Find where the given text appears and provide that cell's center as (x, y) coordinate. 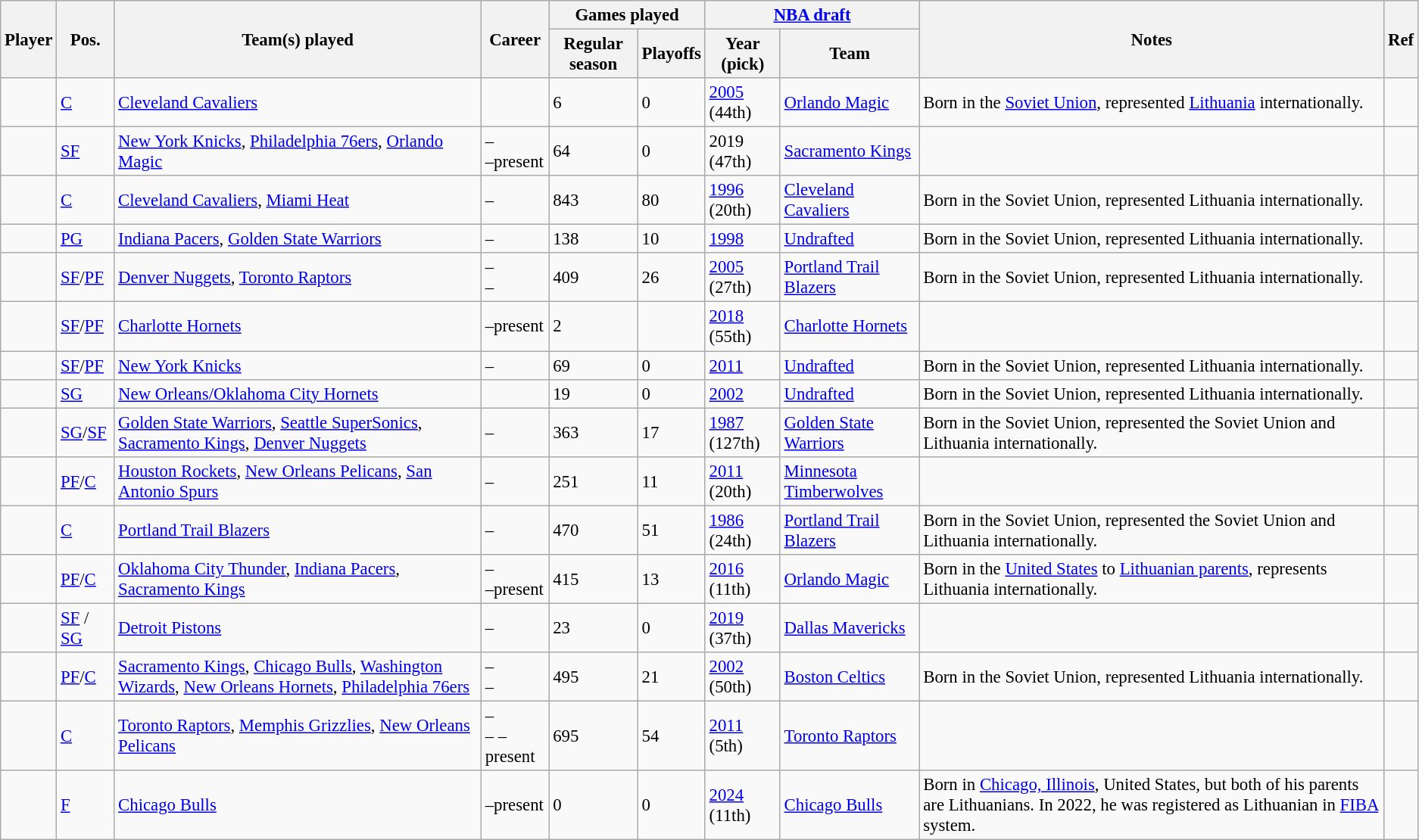
Team(s) played (298, 39)
470 (594, 530)
695 (594, 736)
6 (594, 103)
New York Knicks (298, 366)
Player (29, 39)
1998 (742, 239)
Career (515, 39)
Boston Celtics (850, 677)
2018 (55th) (742, 327)
Houston Rockets, New Orleans Pelicans, San Antonio Spurs (298, 481)
Toronto Raptors (850, 736)
138 (594, 239)
2011 (20th) (742, 481)
843 (594, 200)
2019 (37th) (742, 628)
Year (pick) (742, 54)
–– –present (515, 736)
SF / SG (86, 628)
SF (86, 151)
– – (515, 677)
54 (671, 736)
New Orleans/Oklahoma City Hornets (298, 394)
Regular season (594, 54)
Detroit Pistons (298, 628)
Oklahoma City Thunder, Indiana Pacers, Sacramento Kings (298, 580)
2005 (27th) (742, 277)
New York Knicks, Philadelphia 76ers, Orlando Magic (298, 151)
409 (594, 277)
69 (594, 366)
495 (594, 677)
17 (671, 433)
NBA draft (812, 15)
Notes (1152, 39)
2002 (50th) (742, 677)
2016 (11th) (742, 580)
––present (515, 580)
51 (671, 530)
2019 (47th) (742, 151)
13 (671, 580)
Golden State Warriors, Seattle SuperSonics, Sacramento Kings, Denver Nuggets (298, 433)
Born in the United States to Lithuanian parents, represents Lithuania internationally. (1152, 580)
Dallas Mavericks (850, 628)
Playoffs (671, 54)
– –present (515, 151)
–– (515, 277)
SG (86, 394)
2011 (742, 366)
1996 (20th) (742, 200)
1987 (127th) (742, 433)
1986 (24th) (742, 530)
2005 (44th) (742, 103)
Born in Chicago, Illinois, United States, but both of his parents are Lithuanians. In 2022, he was registered as Lithuanian in FIBA system. (1152, 805)
21 (671, 677)
Games played (627, 15)
SG/SF (86, 433)
10 (671, 239)
Ref (1401, 39)
Indiana Pacers, Golden State Warriors (298, 239)
Sacramento Kings (850, 151)
Denver Nuggets, Toronto Raptors (298, 277)
Team (850, 54)
2024 (11th) (742, 805)
80 (671, 200)
26 (671, 277)
2002 (742, 394)
363 (594, 433)
19 (594, 394)
Pos. (86, 39)
Cleveland Cavaliers, Miami Heat (298, 200)
F (86, 805)
2 (594, 327)
Toronto Raptors, Memphis Grizzlies, New Orleans Pelicans (298, 736)
64 (594, 151)
23 (594, 628)
PG (86, 239)
415 (594, 580)
2011 (5th) (742, 736)
Sacramento Kings, Chicago Bulls, Washington Wizards, New Orleans Hornets, Philadelphia 76ers (298, 677)
251 (594, 481)
11 (671, 481)
Minnesota Timberwolves (850, 481)
Golden State Warriors (850, 433)
